Return (x, y) of the center of cell containing provided text 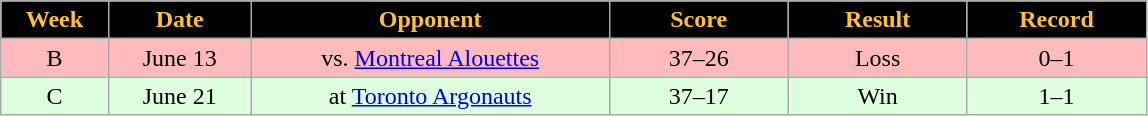
Record (1056, 20)
June 13 (180, 58)
Date (180, 20)
Opponent (430, 20)
June 21 (180, 96)
37–26 (698, 58)
vs. Montreal Alouettes (430, 58)
1–1 (1056, 96)
at Toronto Argonauts (430, 96)
0–1 (1056, 58)
Result (878, 20)
C (54, 96)
B (54, 58)
Score (698, 20)
37–17 (698, 96)
Week (54, 20)
Win (878, 96)
Loss (878, 58)
